Determine the [x, y] coordinate at the center of the cell enclosing the given text.  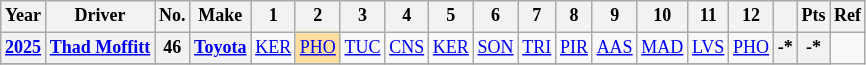
Pts [814, 16]
Year [24, 16]
11 [708, 16]
LVS [708, 48]
4 [407, 16]
7 [537, 16]
12 [752, 16]
TRI [537, 48]
Toyota [220, 48]
No. [172, 16]
Ref [848, 16]
CNS [407, 48]
Driver [100, 16]
AAS [614, 48]
5 [452, 16]
SON [496, 48]
2 [318, 16]
9 [614, 16]
6 [496, 16]
PIR [574, 48]
Thad Moffitt [100, 48]
3 [362, 16]
MAD [662, 48]
8 [574, 16]
Make [220, 16]
1 [274, 16]
10 [662, 16]
TUC [362, 48]
46 [172, 48]
2025 [24, 48]
